Detect which cell encompasses the target text, then output its [X, Y] center coordinate. 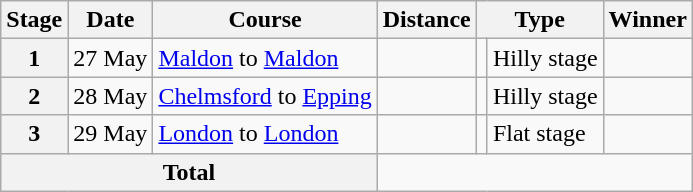
2 [34, 96]
Total [189, 172]
27 May [110, 58]
Flat stage [545, 134]
Date [110, 20]
3 [34, 134]
Course [265, 20]
Distance [426, 20]
Type [540, 20]
28 May [110, 96]
29 May [110, 134]
London to London [265, 134]
Winner [648, 20]
Chelmsford to Epping [265, 96]
Maldon to Maldon [265, 58]
1 [34, 58]
Stage [34, 20]
